From the cell containing the given text, extract its center point as (x, y) coordinate. 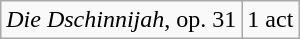
1 act (270, 20)
Die Dschinnijah, op. 31 (122, 20)
